Locate the cell with the specified text and output its (X, Y) center coordinate. 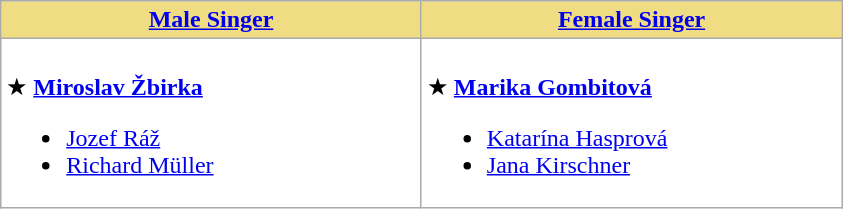
★ Miroslav ŽbirkaJozef RážRichard Müller (212, 124)
Female Singer (632, 20)
Male Singer (212, 20)
★ Marika GombitováKatarína HasprováJana Kirschner (632, 124)
